Determine the (x, y) coordinate at the center of the cell enclosing the given text.  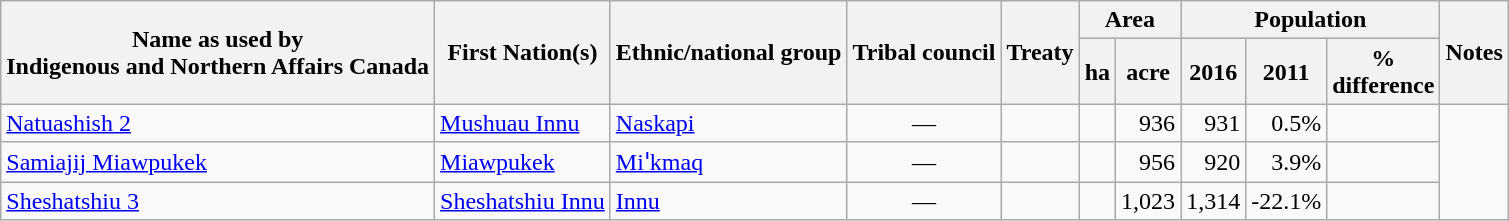
931 (1214, 123)
Miawpukek (523, 162)
936 (1148, 123)
1,023 (1148, 201)
-22.1% (1286, 201)
0.5% (1286, 123)
Ethnic/national group (728, 52)
Population (1310, 20)
2011 (1286, 72)
Sheshatshiu 3 (218, 201)
956 (1148, 162)
920 (1214, 162)
Miꞌkmaq (728, 162)
2016 (1214, 72)
ha (1097, 72)
Naskapi (728, 123)
Area (1130, 20)
3.9% (1286, 162)
Notes (1474, 52)
Samiajij Miawpukek (218, 162)
Sheshatshiu Innu (523, 201)
Name as used byIndigenous and Northern Affairs Canada (218, 52)
acre (1148, 72)
Innu (728, 201)
1,314 (1214, 201)
First Nation(s) (523, 52)
Mushuau Innu (523, 123)
Tribal council (924, 52)
Natuashish 2 (218, 123)
%difference (1384, 72)
Treaty (1040, 52)
